For the text-containing cell, return its midpoint in [x, y] coordinate format. 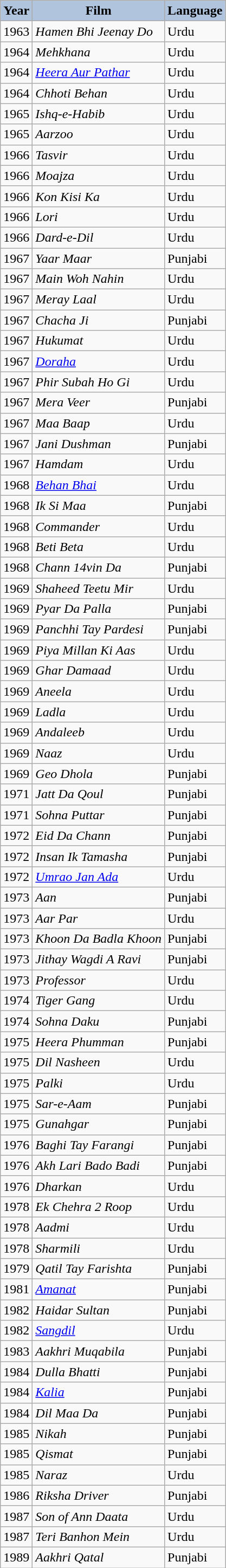
Jani Dushman [99, 444]
Ik Si Maa [99, 506]
Doraha [99, 361]
Umrao Jan Ada [99, 877]
Aarzoo [99, 134]
1979 [16, 1269]
Aakhri Qatal [99, 1557]
Maa Baap [99, 423]
Akh Lari Bado Badi [99, 1165]
Geo Dhola [99, 774]
Ishq-e-Habib [99, 114]
1963 [16, 31]
Sohna Puttar [99, 815]
Amanat [99, 1290]
Tasvir [99, 155]
Shaheed Teetu Mir [99, 588]
Dil Nasheen [99, 1062]
Dharkan [99, 1186]
Tiger Gang [99, 1001]
Panchhi Tay Pardesi [99, 630]
Behan Bhai [99, 485]
Mera Veer [99, 403]
Dulla Bhatti [99, 1372]
Sharmili [99, 1248]
Riksha Driver [99, 1495]
Haidar Sultan [99, 1310]
Mehkhana [99, 52]
Naaz [99, 753]
Aadmi [99, 1227]
Ghar Damaad [99, 671]
Kon Kisi Ka [99, 196]
Heera Phumman [99, 1042]
1983 [16, 1351]
Gunahgar [99, 1124]
Beti Beta [99, 547]
Ek Chehra 2 Roop [99, 1207]
Hamen Bhi Jeenay Do [99, 31]
Aan [99, 897]
Hamdam [99, 464]
Ladla [99, 712]
Dard-e-Dil [99, 237]
Qatil Tay Farishta [99, 1269]
Piya Millan Ki Aas [99, 650]
Jatt Da Qoul [99, 794]
Chann 14vin Da [99, 567]
Khoon Da Badla Khoon [99, 939]
1986 [16, 1495]
Eid Da Chann [99, 835]
Son of Ann Daata [99, 1516]
Kalia [99, 1392]
Professor [99, 980]
Sar-e-Aam [99, 1104]
Lori [99, 217]
Language [195, 11]
Pyar Da Palla [99, 609]
Main Woh Nahin [99, 279]
Insan Ik Tamasha [99, 856]
Aar Par [99, 918]
Nikah [99, 1434]
1981 [16, 1290]
Film [99, 11]
Qismat [99, 1454]
Aneela [99, 691]
Dil Maa Da [99, 1413]
Baghi Tay Farangi [99, 1145]
Andaleeb [99, 733]
Moajza [99, 176]
1989 [16, 1557]
Year [16, 11]
Teri Banhon Mein [99, 1537]
Sangdil [99, 1331]
Commander [99, 526]
Jithay Wagdi A Ravi [99, 960]
Palki [99, 1083]
Heera Aur Pathar [99, 73]
Yaar Maar [99, 258]
Sohna Daku [99, 1021]
Aakhri Muqabila [99, 1351]
Hukumat [99, 341]
Phir Subah Ho Gi [99, 382]
Chacha Ji [99, 320]
Naraz [99, 1475]
Meray Laal [99, 300]
Chhoti Behan [99, 93]
